Scan for the cell matching the given text and deliver its [X, Y] coordinate at center. 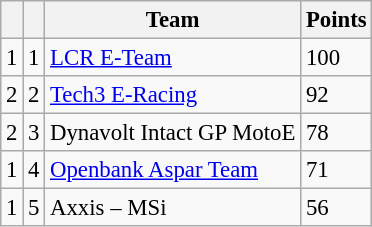
3 [34, 133]
Team [173, 20]
Tech3 E-Racing [173, 95]
Points [336, 20]
92 [336, 95]
Dynavolt Intact GP MotoE [173, 133]
56 [336, 208]
78 [336, 133]
4 [34, 170]
5 [34, 208]
71 [336, 170]
Openbank Aspar Team [173, 170]
Axxis – MSi [173, 208]
LCR E-Team [173, 58]
100 [336, 58]
